Locate the cell with the specified text and output its (X, Y) center coordinate. 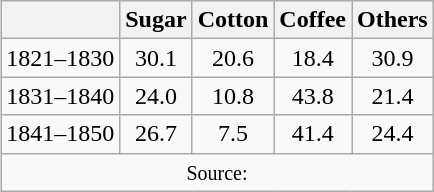
18.4 (313, 58)
26.7 (156, 134)
1821–1830 (60, 58)
Cotton (233, 20)
1831–1840 (60, 96)
Source: (218, 172)
20.6 (233, 58)
24.4 (393, 134)
10.8 (233, 96)
7.5 (233, 134)
43.8 (313, 96)
Others (393, 20)
Coffee (313, 20)
30.9 (393, 58)
30.1 (156, 58)
24.0 (156, 96)
21.4 (393, 96)
Sugar (156, 20)
1841–1850 (60, 134)
41.4 (313, 134)
